Detect which cell encompasses the target text, then output its (X, Y) center coordinate. 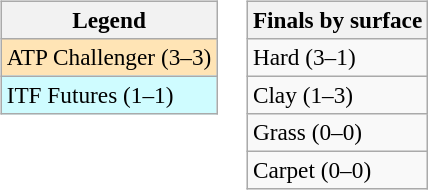
Legend (108, 20)
ATP Challenger (3–3) (108, 57)
Finals by surface (337, 20)
ITF Futures (1–1) (108, 95)
Carpet (0–0) (337, 171)
Grass (0–0) (337, 133)
Clay (1–3) (337, 95)
Hard (3–1) (337, 57)
